Determine the [X, Y] coordinate at the center of the cell enclosing the given text.  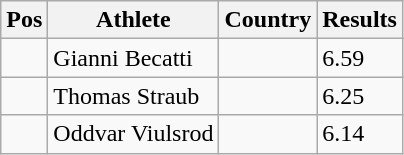
6.59 [360, 58]
Pos [24, 20]
Results [360, 20]
Thomas Straub [134, 96]
Gianni Becatti [134, 58]
Athlete [134, 20]
Country [268, 20]
6.14 [360, 134]
6.25 [360, 96]
Oddvar Viulsrod [134, 134]
